Pinpoint the cell where the given text exists, returning its [X, Y] midpoint coordinate. 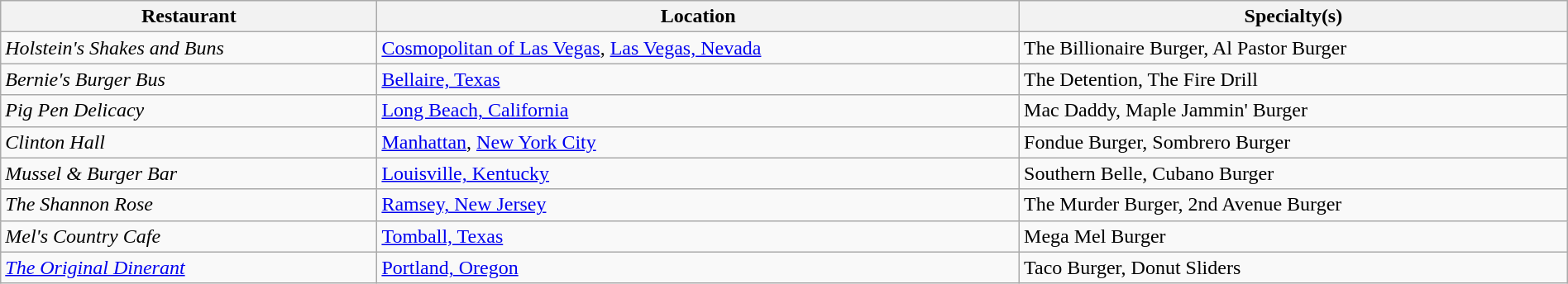
Manhattan, New York City [698, 142]
Location [698, 17]
The Billionaire Burger, Al Pastor Burger [1293, 48]
Mac Daddy, Maple Jammin' Burger [1293, 111]
Southern Belle, Cubano Burger [1293, 173]
Cosmopolitan of Las Vegas, Las Vegas, Nevada [698, 48]
Mega Mel Burger [1293, 236]
The Detention, The Fire Drill [1293, 79]
Mussel & Burger Bar [189, 173]
The Original Dinerant [189, 267]
Portland, Oregon [698, 267]
Bernie's Burger Bus [189, 79]
Fondue Burger, Sombrero Burger [1293, 142]
Mel's Country Cafe [189, 236]
Pig Pen Delicacy [189, 111]
Specialty(s) [1293, 17]
Tomball, Texas [698, 236]
Bellaire, Texas [698, 79]
Clinton Hall [189, 142]
Holstein's Shakes and Buns [189, 48]
Taco Burger, Donut Sliders [1293, 267]
The Murder Burger, 2nd Avenue Burger [1293, 205]
Restaurant [189, 17]
Ramsey, New Jersey [698, 205]
Long Beach, California [698, 111]
Louisville, Kentucky [698, 173]
The Shannon Rose [189, 205]
